Locate the cell with the specified text and output its (X, Y) center coordinate. 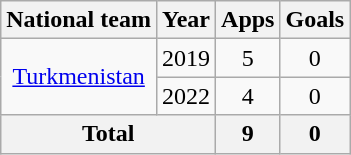
Total (108, 134)
5 (248, 58)
National team (79, 20)
Apps (248, 20)
2022 (186, 96)
Year (186, 20)
9 (248, 134)
Turkmenistan (79, 77)
Goals (315, 20)
2019 (186, 58)
4 (248, 96)
